Capture the cell that displays the provided text and extract its (X, Y) central coordinate. 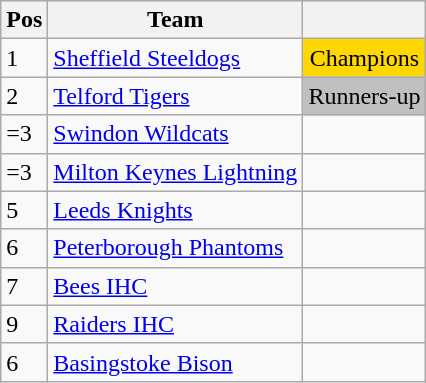
Basingstoke Bison (176, 362)
Swindon Wildcats (176, 134)
7 (24, 286)
Bees IHC (176, 286)
Team (176, 20)
Raiders IHC (176, 324)
Milton Keynes Lightning (176, 172)
Pos (24, 20)
9 (24, 324)
Champions (364, 58)
5 (24, 210)
Peterborough Phantoms (176, 248)
Runners-up (364, 96)
1 (24, 58)
Telford Tigers (176, 96)
2 (24, 96)
Sheffield Steeldogs (176, 58)
Leeds Knights (176, 210)
